Extract the [X, Y] coordinate from the center of the cell holding the provided text.  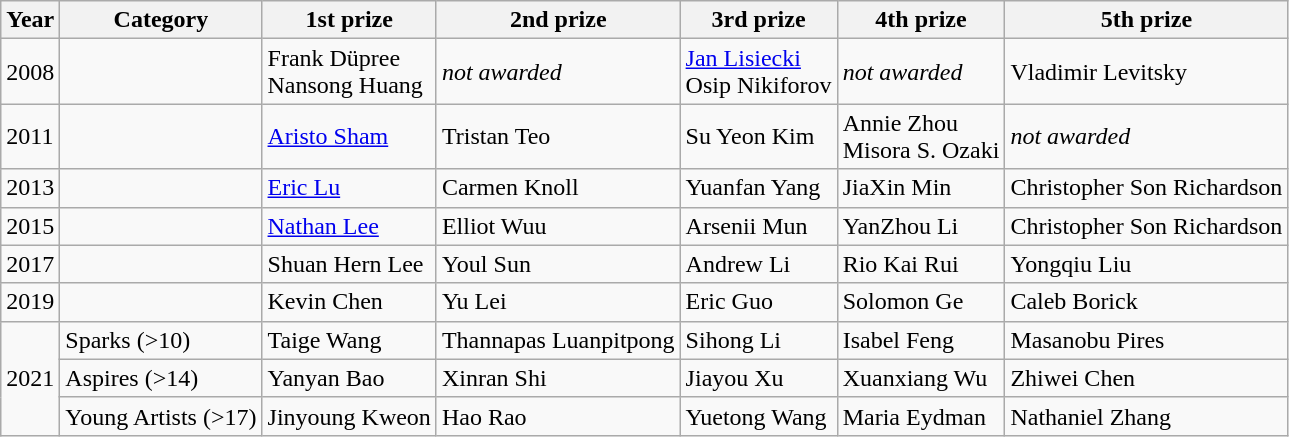
Xinran Shi [558, 378]
Elliot Wuu [558, 226]
Xuanxiang Wu [921, 378]
Caleb Borick [1146, 302]
2019 [30, 302]
Masanobu Pires [1146, 340]
Jiayou Xu [758, 378]
Jinyoung Kweon [349, 416]
2015 [30, 226]
Tristan Teo [558, 136]
Year [30, 20]
JiaXin Min [921, 188]
Isabel Feng [921, 340]
Young Artists (>17) [161, 416]
2nd prize [558, 20]
Carmen Knoll [558, 188]
4th prize [921, 20]
Arsenii Mun [758, 226]
Aspires (>14) [161, 378]
Thannapas Luanpitpong [558, 340]
Eric Lu [349, 188]
Rio Kai Rui [921, 264]
Hao Rao [558, 416]
Aristo Sham [349, 136]
Maria Eydman [921, 416]
Taige Wang [349, 340]
Yu Lei [558, 302]
3rd prize [758, 20]
2017 [30, 264]
Andrew Li [758, 264]
Yuetong Wang [758, 416]
Su Yeon Kim [758, 136]
2008 [30, 72]
2011 [30, 136]
Youl Sun [558, 264]
Zhiwei Chen [1146, 378]
Sparks (>10) [161, 340]
Yongqiu Liu [1146, 264]
Sihong Li [758, 340]
Frank Düpree Nansong Huang [349, 72]
Kevin Chen [349, 302]
2021 [30, 378]
2013 [30, 188]
1st prize [349, 20]
Yuanfan Yang [758, 188]
YanZhou Li [921, 226]
Nathaniel Zhang [1146, 416]
Category [161, 20]
Yanyan Bao [349, 378]
Solomon Ge [921, 302]
Eric Guo [758, 302]
Jan Lisiecki Osip Nikiforov [758, 72]
Annie Zhou Misora S. Ozaki [921, 136]
Vladimir Levitsky [1146, 72]
5th prize [1146, 20]
Nathan Lee [349, 226]
Shuan Hern Lee [349, 264]
